For the text-containing cell, return its midpoint in [x, y] coordinate format. 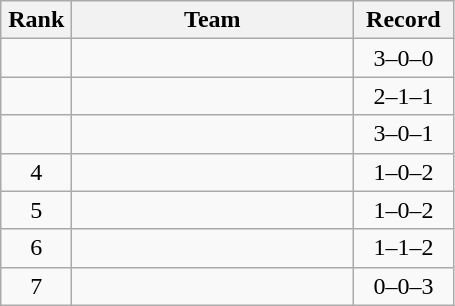
4 [36, 172]
0–0–3 [404, 286]
6 [36, 248]
2–1–1 [404, 96]
1–1–2 [404, 248]
3–0–1 [404, 134]
7 [36, 286]
Team [212, 20]
Rank [36, 20]
5 [36, 210]
3–0–0 [404, 58]
Record [404, 20]
